For the text-containing cell, return its midpoint in [x, y] coordinate format. 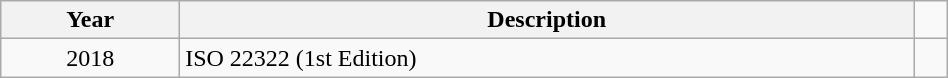
2018 [90, 58]
ISO 22322 (1st Edition) [547, 58]
Description [547, 20]
Year [90, 20]
